Extract the [X, Y] coordinate from the center of the cell holding the provided text.  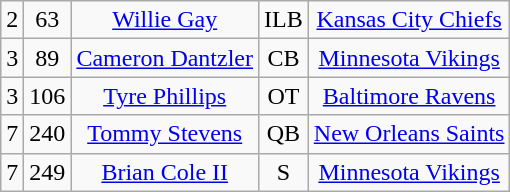
New Orleans Saints [409, 134]
ILB [284, 20]
240 [48, 134]
CB [284, 58]
S [284, 172]
Tommy Stevens [165, 134]
Willie Gay [165, 20]
63 [48, 20]
106 [48, 96]
249 [48, 172]
QB [284, 134]
Baltimore Ravens [409, 96]
Brian Cole II [165, 172]
Kansas City Chiefs [409, 20]
Tyre Phillips [165, 96]
2 [12, 20]
Cameron Dantzler [165, 58]
OT [284, 96]
89 [48, 58]
